Return [x, y] of the center of cell containing provided text 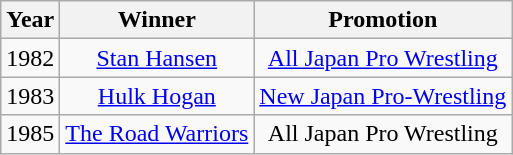
1983 [30, 96]
Promotion [383, 20]
1985 [30, 134]
Hulk Hogan [157, 96]
Stan Hansen [157, 58]
1982 [30, 58]
New Japan Pro-Wrestling [383, 96]
Year [30, 20]
Winner [157, 20]
The Road Warriors [157, 134]
